Determine the [x, y] coordinate at the center of the cell enclosing the given text.  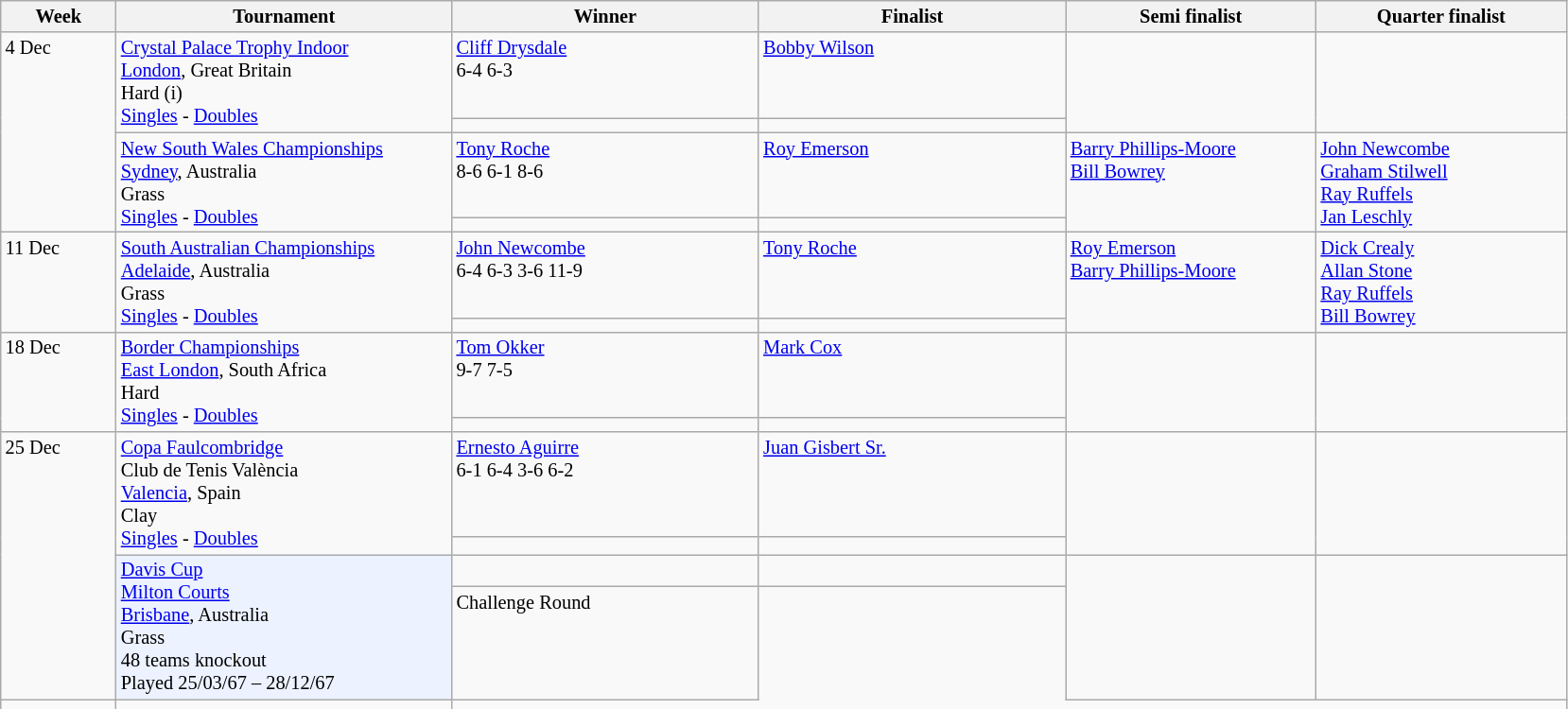
Roy Emerson Barry Phillips-Moore [1192, 282]
Tournament [284, 16]
Mark Cox [912, 374]
Tony Roche [912, 274]
11 Dec [59, 282]
Juan Gisbert Sr. [912, 484]
Crystal Palace Trophy IndoorLondon, Great BritainHard (i) Singles - Doubles [284, 82]
New South Wales ChampionshipsSydney, AustraliaGrass Singles - Doubles [284, 182]
Tom Okker9-7 7-5 [605, 374]
18 Dec [59, 382]
Bobby Wilson [912, 75]
Finalist [912, 16]
Cliff Drysdale6-4 6-3 [605, 75]
South Australian ChampionshipsAdelaide, AustraliaGrass Singles - Doubles [284, 282]
Winner [605, 16]
Border ChampionshipsEast London, South AfricaHard Singles - Doubles [284, 382]
Davis CupMilton CourtsBrisbane, AustraliaGrass48 teams knockoutPlayed 25/03/67 – 28/12/67 [284, 627]
Copa FaulcombridgeClub de Tenis ValènciaValencia, SpainClaySingles - Doubles [284, 493]
John Newcombe Graham Stilwell Ray Ruffels Jan Leschly [1441, 182]
John Newcombe6-4 6-3 3-6 11-9 [605, 274]
Quarter finalist [1441, 16]
Semi finalist [1192, 16]
4 Dec [59, 132]
Dick Crealy Allan Stone Ray Ruffels Bill Bowrey [1441, 282]
Barry Phillips-Moore Bill Bowrey [1192, 182]
Challenge Round [605, 643]
Roy Emerson [912, 175]
Week [59, 16]
Tony Roche8-6 6-1 8-6 [605, 175]
Ernesto Aguirre6-1 6-4 3-6 6-2 [605, 484]
25 Dec [59, 565]
